Capture the cell that displays the provided text and extract its (x, y) central coordinate. 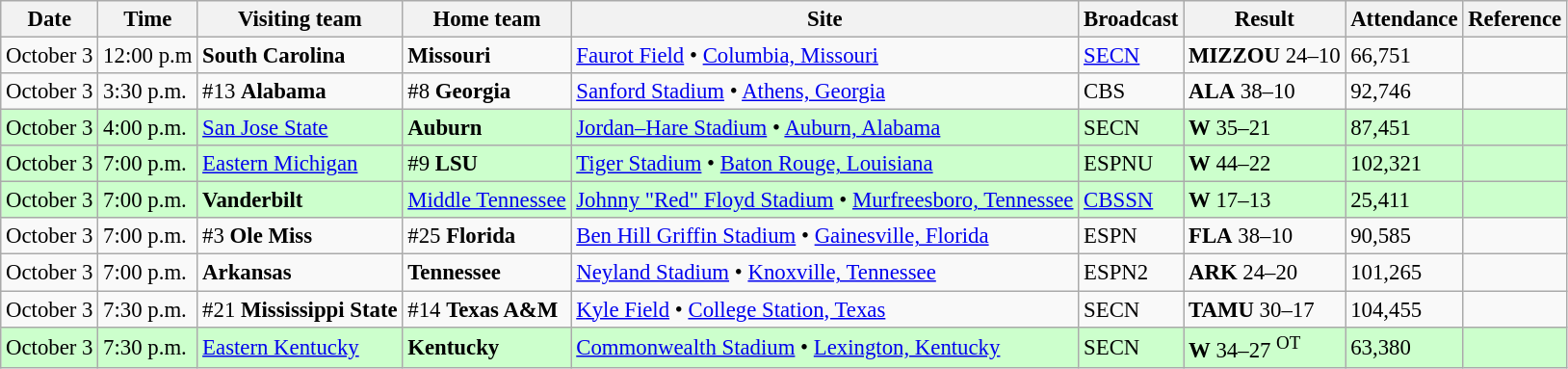
ESPNU (1131, 164)
Date (50, 19)
Site (824, 19)
#13 Alabama (301, 92)
Johnny "Red" Floyd Stadium • Murfreesboro, Tennessee (824, 200)
Time (148, 19)
TAMU 30–17 (1265, 309)
#21 Mississippi State (301, 309)
ARK 24–20 (1265, 273)
Visiting team (301, 19)
Vanderbilt (301, 200)
#9 LSU (487, 164)
3:30 p.m. (148, 92)
W 35–21 (1265, 128)
#25 Florida (487, 236)
90,585 (1404, 236)
ESPN2 (1131, 273)
Arkansas (301, 273)
#3 Ole Miss (301, 236)
Jordan–Hare Stadium • Auburn, Alabama (824, 128)
W 17–13 (1265, 200)
Missouri (487, 56)
ESPN (1131, 236)
Faurot Field • Columbia, Missouri (824, 56)
4:00 p.m. (148, 128)
Home team (487, 19)
Tennessee (487, 273)
#8 Georgia (487, 92)
San Jose State (301, 128)
101,265 (1404, 273)
Kyle Field • College Station, Texas (824, 309)
W 34–27 OT (1265, 347)
Kentucky (487, 347)
87,451 (1404, 128)
Broadcast (1131, 19)
Auburn (487, 128)
12:00 p.m (148, 56)
Eastern Michigan (301, 164)
#14 Texas A&M (487, 309)
Result (1265, 19)
Sanford Stadium • Athens, Georgia (824, 92)
ALA 38–10 (1265, 92)
Middle Tennessee (487, 200)
W 44–22 (1265, 164)
Attendance (1404, 19)
South Carolina (301, 56)
CBSSN (1131, 200)
Tiger Stadium • Baton Rouge, Louisiana (824, 164)
104,455 (1404, 309)
CBS (1131, 92)
Neyland Stadium • Knoxville, Tennessee (824, 273)
25,411 (1404, 200)
Commonwealth Stadium • Lexington, Kentucky (824, 347)
Eastern Kentucky (301, 347)
Reference (1515, 19)
FLA 38–10 (1265, 236)
92,746 (1404, 92)
66,751 (1404, 56)
63,380 (1404, 347)
102,321 (1404, 164)
MIZZOU 24–10 (1265, 56)
Ben Hill Griffin Stadium • Gainesville, Florida (824, 236)
